Detect which cell encompasses the target text, then output its [X, Y] center coordinate. 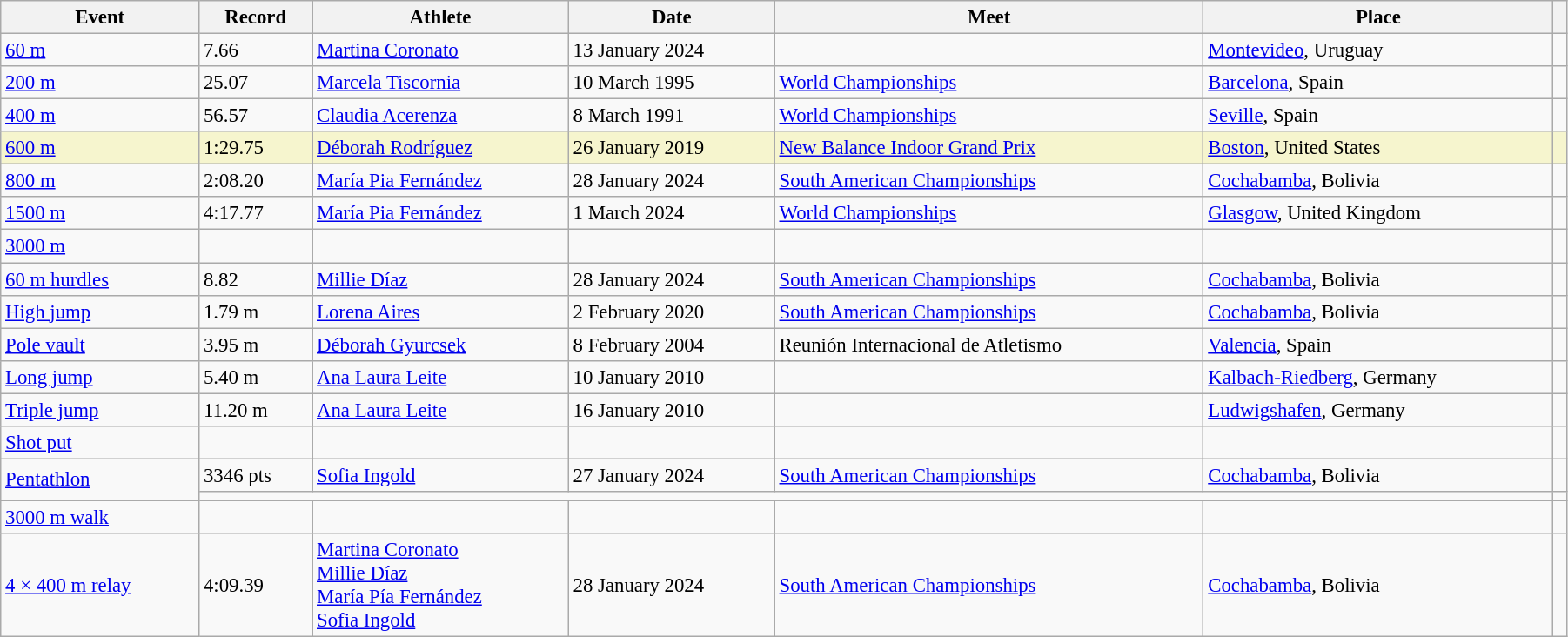
600 m [100, 148]
Date [672, 17]
26 January 2019 [672, 148]
Long jump [100, 377]
Marcela Tiscornia [440, 83]
3000 m [100, 246]
Event [100, 17]
Valencia, Spain [1378, 345]
16 January 2010 [672, 410]
2:08.20 [256, 181]
Martina Coronato [440, 50]
2 February 2020 [672, 312]
8 March 1991 [672, 116]
Barcelona, Spain [1378, 83]
New Balance Indoor Grand Prix [988, 148]
1500 m [100, 213]
4 × 400 m relay [100, 585]
Athlete [440, 17]
Pentathlon [100, 479]
Ludwigshafen, Germany [1378, 410]
Meet [988, 17]
Sofia Ingold [440, 475]
60 m [100, 50]
High jump [100, 312]
Triple jump [100, 410]
Millie Díaz [440, 279]
Seville, Spain [1378, 116]
3000 m walk [100, 517]
3.95 m [256, 345]
Lorena Aires [440, 312]
Reunión Internacional de Atletismo [988, 345]
56.57 [256, 116]
27 January 2024 [672, 475]
8 February 2004 [672, 345]
1:29.75 [256, 148]
Glasgow, United Kingdom [1378, 213]
Boston, United States [1378, 148]
11.20 m [256, 410]
Déborah Gyurcsek [440, 345]
1 March 2024 [672, 213]
Record [256, 17]
1.79 m [256, 312]
60 m hurdles [100, 279]
Place [1378, 17]
8.82 [256, 279]
13 January 2024 [672, 50]
Martina CoronatoMillie DíazMaría Pía FernándezSofia Ingold [440, 585]
Kalbach-Riedberg, Germany [1378, 377]
5.40 m [256, 377]
4:17.77 [256, 213]
Pole vault [100, 345]
800 m [100, 181]
25.07 [256, 83]
Déborah Rodríguez [440, 148]
10 January 2010 [672, 377]
3346 pts [256, 475]
Shot put [100, 443]
7.66 [256, 50]
200 m [100, 83]
Montevideo, Uruguay [1378, 50]
10 March 1995 [672, 83]
Claudia Acerenza [440, 116]
4:09.39 [256, 585]
400 m [100, 116]
